For the text-containing cell, return its midpoint in (x, y) coordinate format. 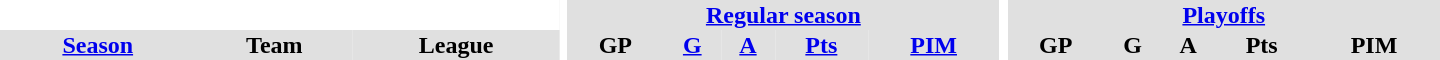
Team (274, 45)
Regular season (783, 15)
Playoffs (1224, 15)
League (456, 45)
Season (98, 45)
